Extract the [x, y] coordinate from the center of the cell holding the provided text.  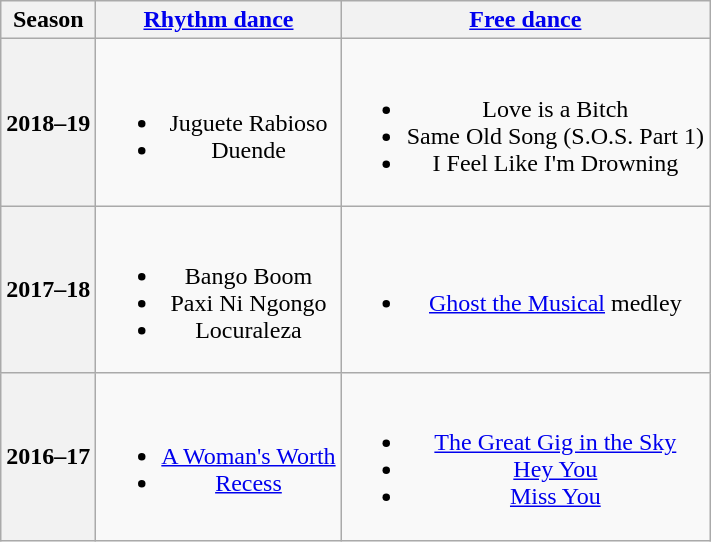
A Woman's Worth Recess [218, 456]
Season [48, 20]
Bango Boom Paxi Ni Ngongo Locuraleza [218, 290]
Juguete Rabioso Duende [218, 122]
2016–17 [48, 456]
2018–19 [48, 122]
2017–18 [48, 290]
Love is a BitchSame Old Song (S.O.S. Part 1)I Feel Like I'm Drowning [525, 122]
Ghost the Musical medley [525, 290]
The Great Gig in the Sky Hey You Miss You [525, 456]
Free dance [525, 20]
Rhythm dance [218, 20]
